Pinpoint the cell where the given text exists, returning its [X, Y] midpoint coordinate. 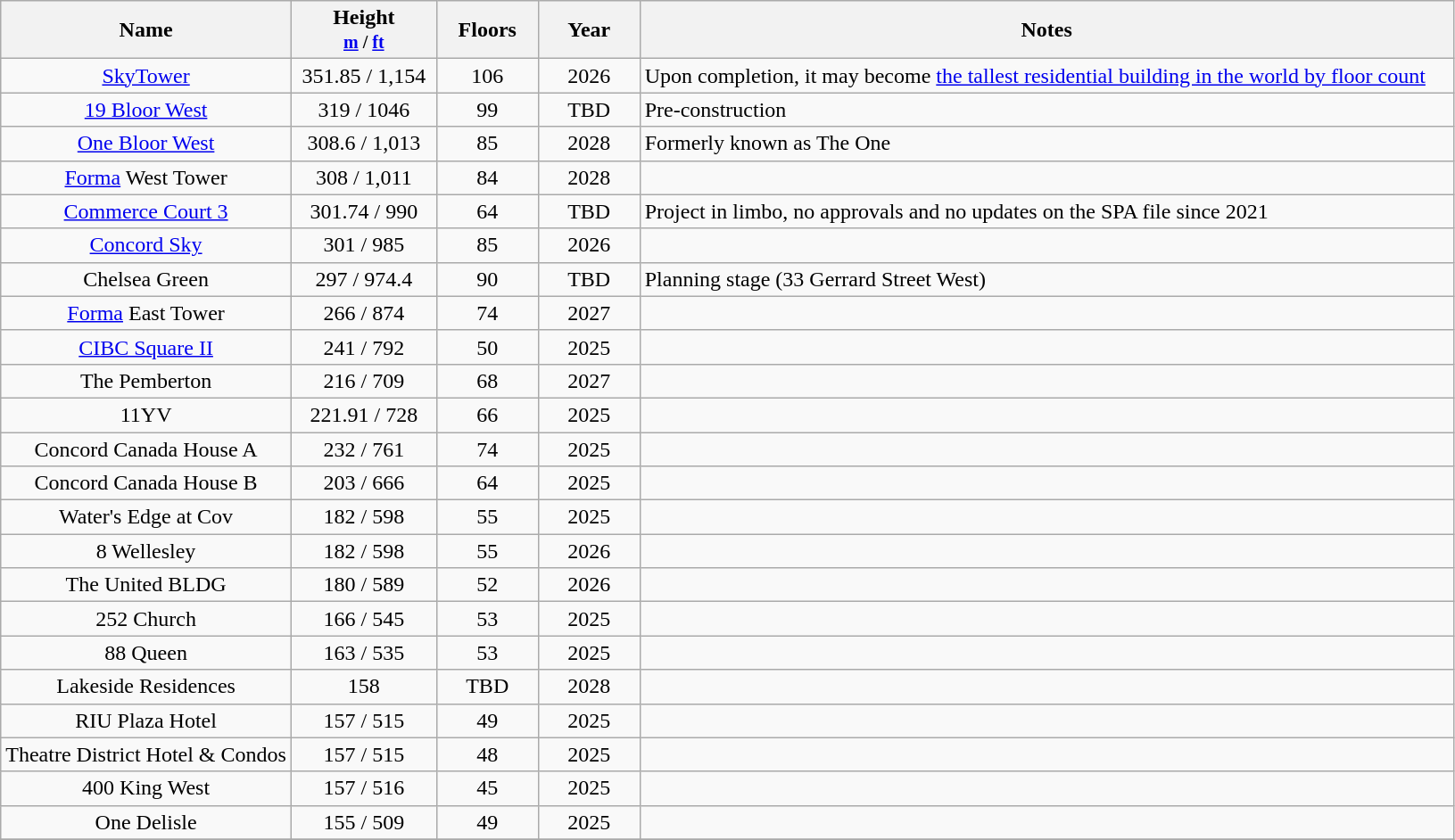
The Pemberton [146, 381]
308.6 / 1,013 [364, 144]
SkyTower [146, 76]
Theatre District Hotel & Condos [146, 754]
Concord Sky [146, 245]
Name [146, 30]
Concord Canada House B [146, 483]
106 [487, 76]
Forma West Tower [146, 177]
48 [487, 754]
Planning stage (33 Gerrard Street West) [1046, 279]
One Bloor West [146, 144]
232 / 761 [364, 449]
351.85 / 1,154 [364, 76]
52 [487, 585]
203 / 666 [364, 483]
Concord Canada House A [146, 449]
252 Church [146, 619]
297 / 974.4 [364, 279]
Project in limbo, no approvals and no updates on the SPA file since 2021 [1046, 211]
157 / 516 [364, 788]
One Delisle [146, 822]
166 / 545 [364, 619]
Lakeside Residences [146, 687]
RIU Plaza Hotel [146, 721]
Upon completion, it may become the tallest residential building in the world by floor count [1046, 76]
216 / 709 [364, 381]
221.91 / 728 [364, 415]
11YV [146, 415]
8 Wellesley [146, 551]
19 Bloor West [146, 110]
66 [487, 415]
Floors [487, 30]
68 [487, 381]
Formerly known as The One [1046, 144]
163 / 535 [364, 653]
84 [487, 177]
241 / 792 [364, 347]
45 [487, 788]
Pre-construction [1046, 110]
CIBC Square II [146, 347]
301.74 / 990 [364, 211]
Heightm / ft [364, 30]
Water's Edge at Cov [146, 517]
266 / 874 [364, 313]
The United BLDG [146, 585]
301 / 985 [364, 245]
155 / 509 [364, 822]
400 King West [146, 788]
Chelsea Green [146, 279]
Commerce Court 3 [146, 211]
Notes [1046, 30]
180 / 589 [364, 585]
88 Queen [146, 653]
308 / 1,011 [364, 177]
99 [487, 110]
50 [487, 347]
319 / 1046 [364, 110]
Year [589, 30]
Forma East Tower [146, 313]
158 [364, 687]
90 [487, 279]
